Pinpoint the cell where the given text exists, returning its [X, Y] midpoint coordinate. 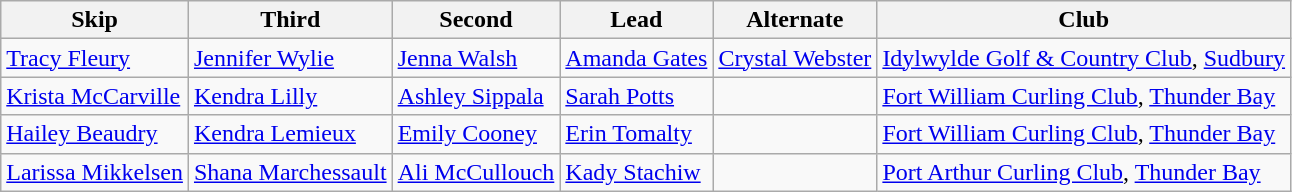
Crystal Webster [795, 58]
Alternate [795, 20]
Amanda Gates [636, 58]
Sarah Potts [636, 96]
Ashley Sippala [476, 96]
Krista McCarville [95, 96]
Lead [636, 20]
Larissa Mikkelsen [95, 172]
Second [476, 20]
Hailey Beaudry [95, 134]
Ali McCullouch [476, 172]
Shana Marchessault [290, 172]
Port Arthur Curling Club, Thunder Bay [1084, 172]
Third [290, 20]
Club [1084, 20]
Idylwylde Golf & Country Club, Sudbury [1084, 58]
Skip [95, 20]
Jenna Walsh [476, 58]
Emily Cooney [476, 134]
Kendra Lemieux [290, 134]
Erin Tomalty [636, 134]
Kendra Lilly [290, 96]
Jennifer Wylie [290, 58]
Kady Stachiw [636, 172]
Tracy Fleury [95, 58]
